Search for the cell housing the specified text and yield its [x, y] center coordinate. 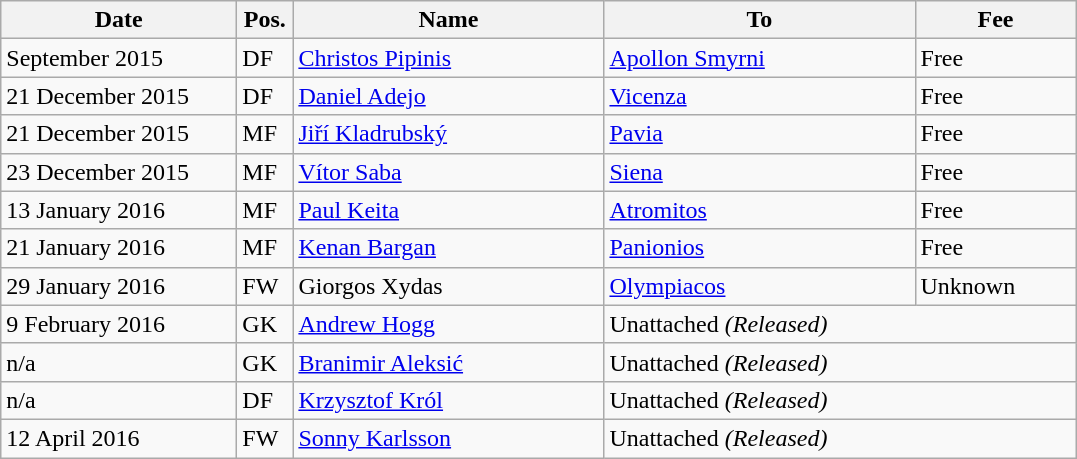
Fee [996, 20]
Vítor Saba [448, 172]
Daniel Adejo [448, 96]
Andrew Hogg [448, 324]
Siena [760, 172]
Vicenza [760, 96]
Olympiacos [760, 286]
September 2015 [119, 58]
Unknown [996, 286]
Pavia [760, 134]
Atromitos [760, 210]
Branimir Aleksić [448, 362]
Paul Keita [448, 210]
Date [119, 20]
23 December 2015 [119, 172]
Name [448, 20]
Jiří Kladrubský [448, 134]
13 January 2016 [119, 210]
Kenan Bargan [448, 248]
Sonny Karlsson [448, 438]
Pos. [265, 20]
9 February 2016 [119, 324]
Panionios [760, 248]
Giorgos Xydas [448, 286]
Apollon Smyrni [760, 58]
12 April 2016 [119, 438]
To [760, 20]
Christos Pipinis [448, 58]
Krzysztof Król [448, 400]
29 January 2016 [119, 286]
21 January 2016 [119, 248]
